Pinpoint the cell where the given text exists, returning its (x, y) midpoint coordinate. 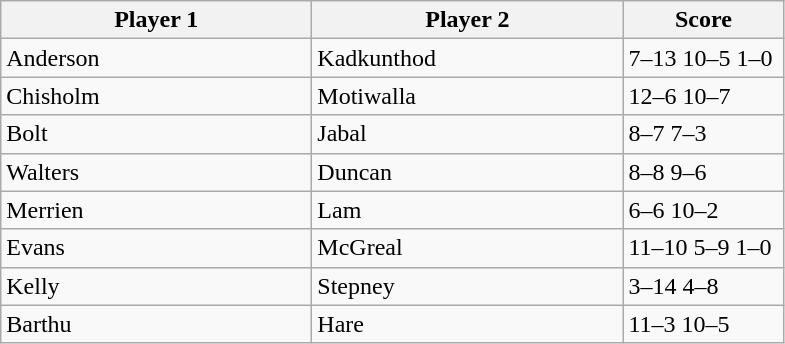
Duncan (468, 172)
Player 1 (156, 20)
Bolt (156, 134)
Evans (156, 248)
Score (704, 20)
Lam (468, 210)
Chisholm (156, 96)
12–6 10–7 (704, 96)
McGreal (468, 248)
Merrien (156, 210)
11–3 10–5 (704, 324)
Kelly (156, 286)
Barthu (156, 324)
Stepney (468, 286)
Anderson (156, 58)
Hare (468, 324)
Walters (156, 172)
8–7 7–3 (704, 134)
3–14 4–8 (704, 286)
Jabal (468, 134)
Motiwalla (468, 96)
8–8 9–6 (704, 172)
Kadkunthod (468, 58)
6–6 10–2 (704, 210)
Player 2 (468, 20)
7–13 10–5 1–0 (704, 58)
11–10 5–9 1–0 (704, 248)
